Determine the (x, y) coordinate at the center of the cell enclosing the given text.  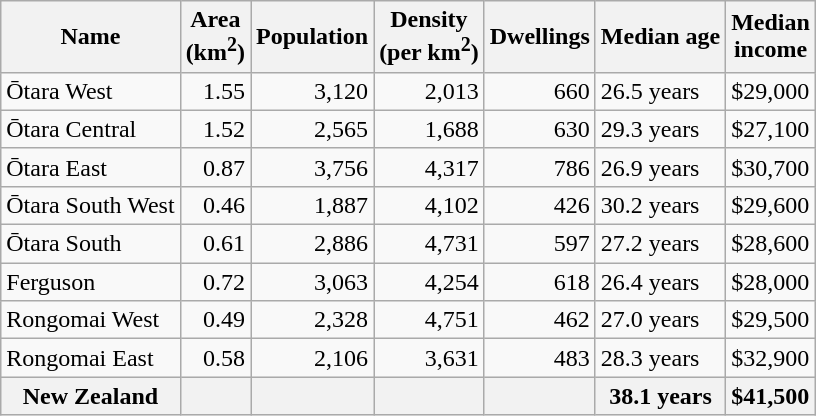
2,013 (430, 91)
426 (540, 205)
0.72 (215, 282)
618 (540, 282)
0.49 (215, 320)
New Zealand (90, 396)
28.3 years (660, 358)
Median age (660, 37)
630 (540, 129)
3,631 (430, 358)
4,254 (430, 282)
26.9 years (660, 167)
$29,500 (771, 320)
$32,900 (771, 358)
Rongomai East (90, 358)
$29,000 (771, 91)
660 (540, 91)
Ōtara South West (90, 205)
Ōtara Central (90, 129)
2,565 (312, 129)
Density(per km2) (430, 37)
4,102 (430, 205)
Medianincome (771, 37)
2,886 (312, 244)
30.2 years (660, 205)
$30,700 (771, 167)
Rongomai West (90, 320)
0.61 (215, 244)
4,731 (430, 244)
Ferguson (90, 282)
Area(km2) (215, 37)
Ōtara East (90, 167)
29.3 years (660, 129)
Ōtara South (90, 244)
1.55 (215, 91)
2,106 (312, 358)
3,120 (312, 91)
$29,600 (771, 205)
26.5 years (660, 91)
4,317 (430, 167)
483 (540, 358)
0.46 (215, 205)
26.4 years (660, 282)
1,887 (312, 205)
27.0 years (660, 320)
38.1 years (660, 396)
462 (540, 320)
$27,100 (771, 129)
4,751 (430, 320)
0.87 (215, 167)
$28,600 (771, 244)
2,328 (312, 320)
786 (540, 167)
597 (540, 244)
$41,500 (771, 396)
3,063 (312, 282)
0.58 (215, 358)
1,688 (430, 129)
Population (312, 37)
Name (90, 37)
1.52 (215, 129)
Ōtara West (90, 91)
$28,000 (771, 282)
27.2 years (660, 244)
3,756 (312, 167)
Dwellings (540, 37)
